Return the [x, y] coordinate for the center point of the cell that contains the specified text.  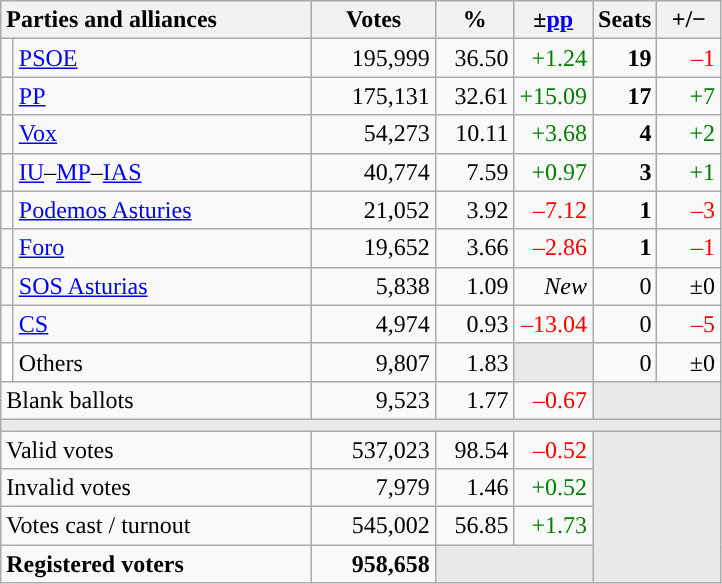
Votes cast / turnout [156, 526]
Votes [374, 20]
175,131 [374, 96]
+0.52 [554, 488]
3.92 [474, 210]
21,052 [374, 210]
195,999 [374, 58]
+1 [689, 172]
+2 [689, 134]
545,002 [374, 526]
+1.73 [554, 526]
3 [625, 172]
New [554, 286]
+15.09 [554, 96]
32.61 [474, 96]
958,658 [374, 564]
+3.68 [554, 134]
1.46 [474, 488]
–0.67 [554, 400]
9,807 [374, 362]
±pp [554, 20]
4,974 [374, 324]
19 [625, 58]
4 [625, 134]
Parties and alliances [156, 20]
CS [162, 324]
537,023 [374, 449]
–2.86 [554, 248]
–0.52 [554, 449]
PP [162, 96]
SOS Asturias [162, 286]
% [474, 20]
98.54 [474, 449]
54,273 [374, 134]
+0.97 [554, 172]
–5 [689, 324]
Vox [162, 134]
Invalid votes [156, 488]
36.50 [474, 58]
–13.04 [554, 324]
+1.24 [554, 58]
9,523 [374, 400]
Seats [625, 20]
19,652 [374, 248]
IU–MP–IAS [162, 172]
Foro [162, 248]
1.09 [474, 286]
0.93 [474, 324]
–3 [689, 210]
5,838 [374, 286]
17 [625, 96]
3.66 [474, 248]
7,979 [374, 488]
40,774 [374, 172]
1.77 [474, 400]
PSOE [162, 58]
7.59 [474, 172]
Valid votes [156, 449]
1.83 [474, 362]
–7.12 [554, 210]
56.85 [474, 526]
10.11 [474, 134]
Podemos Asturies [162, 210]
Others [162, 362]
Registered voters [156, 564]
Blank ballots [156, 400]
+7 [689, 96]
+/− [689, 20]
